Locate the cell with the specified text and output its (x, y) center coordinate. 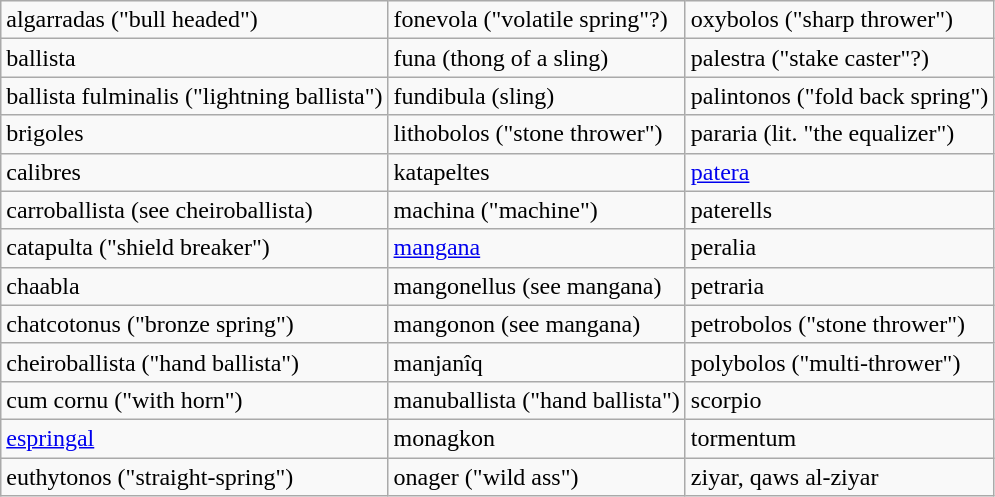
machina ("machine") (536, 210)
funa (thong of a sling) (536, 58)
manuballista ("hand ballista") (536, 400)
manjanîq (536, 362)
chaabla (194, 286)
algarradas ("bull headed") (194, 20)
brigoles (194, 134)
katapeltes (536, 172)
ballista (194, 58)
paterells (840, 210)
petraria (840, 286)
ziyar, qaws al-ziyar (840, 477)
peralia (840, 248)
fonevola ("volatile spring"?) (536, 20)
polybolos ("multi-thrower") (840, 362)
petrobolos ("stone thrower") (840, 324)
oxybolos ("sharp thrower") (840, 20)
espringal (194, 438)
cheiroballista ("hand ballista") (194, 362)
ballista fulminalis ("lightning ballista") (194, 96)
pararia (lit. "the equalizer") (840, 134)
patera (840, 172)
catapulta ("shield breaker") (194, 248)
euthytonos ("straight-spring") (194, 477)
monagkon (536, 438)
palestra ("stake caster"?) (840, 58)
chatcotonus ("bronze spring") (194, 324)
mangonellus (see mangana) (536, 286)
tormentum (840, 438)
scorpio (840, 400)
carroballista (see cheiroballista) (194, 210)
palintonos ("fold back spring") (840, 96)
cum cornu ("with horn") (194, 400)
lithobolos ("stone thrower") (536, 134)
calibres (194, 172)
mangonon (see mangana) (536, 324)
onager ("wild ass") (536, 477)
fundibula (sling) (536, 96)
mangana (536, 248)
